Extract the [x, y] coordinate from the center of the cell holding the provided text.  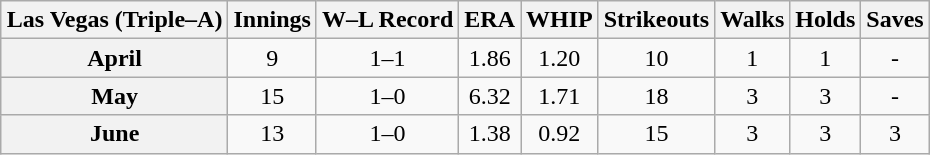
0.92 [559, 134]
May [114, 96]
9 [272, 58]
1.71 [559, 96]
1.86 [490, 58]
Las Vegas (Triple–A) [114, 20]
10 [656, 58]
1–1 [387, 58]
Walks [752, 20]
Holds [826, 20]
Strikeouts [656, 20]
1.20 [559, 58]
June [114, 134]
6.32 [490, 96]
ERA [490, 20]
18 [656, 96]
Innings [272, 20]
13 [272, 134]
Saves [895, 20]
W–L Record [387, 20]
WHIP [559, 20]
1.38 [490, 134]
April [114, 58]
